From the cell containing the given text, extract its center point as [x, y] coordinate. 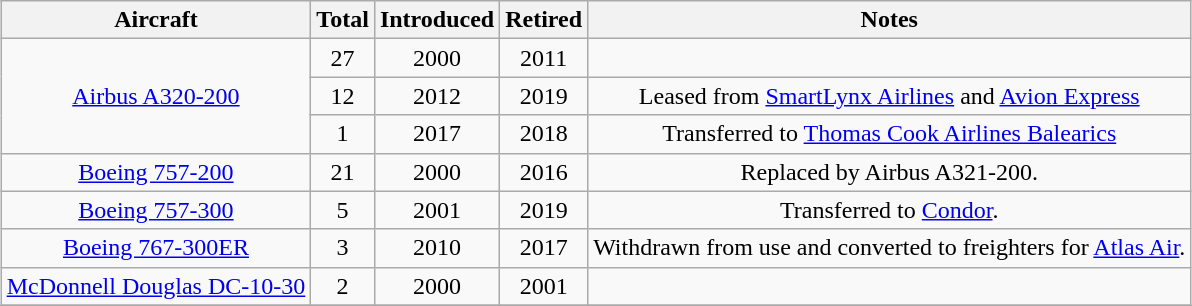
McDonnell Douglas DC-10-30 [156, 286]
2012 [436, 96]
Transferred to Condor. [890, 210]
3 [343, 248]
Airbus A320-200 [156, 96]
21 [343, 172]
Boeing 757-200 [156, 172]
Leased from SmartLynx Airlines and Avion Express [890, 96]
2 [343, 286]
12 [343, 96]
Total [343, 20]
Boeing 757-300 [156, 210]
2010 [436, 248]
1 [343, 134]
Withdrawn from use and converted to freighters for Atlas Air. [890, 248]
2011 [544, 58]
Boeing 767-300ER [156, 248]
Aircraft [156, 20]
5 [343, 210]
Replaced by Airbus A321-200. [890, 172]
Notes [890, 20]
2018 [544, 134]
27 [343, 58]
Transferred to Thomas Cook Airlines Balearics [890, 134]
Retired [544, 20]
2016 [544, 172]
Introduced [436, 20]
